Return [X, Y] of the center of cell containing provided text 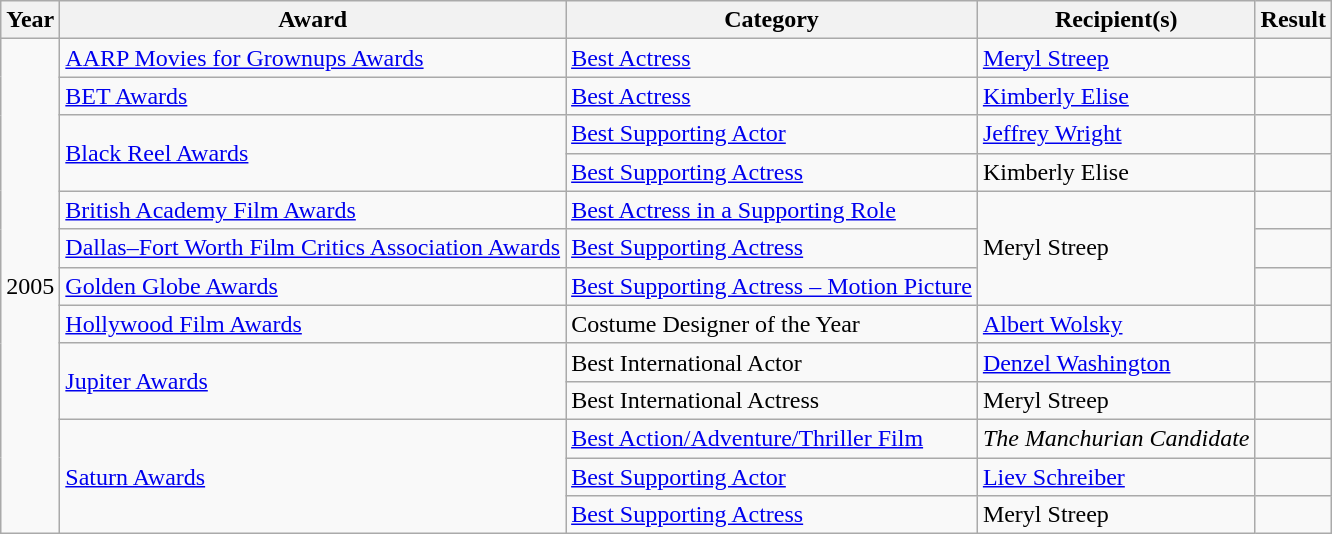
2005 [30, 286]
Best International Actor [772, 362]
Best Supporting Actress – Motion Picture [772, 286]
The Manchurian Candidate [1116, 438]
Dallas–Fort Worth Film Critics Association Awards [313, 248]
Result [1293, 20]
AARP Movies for Grownups Awards [313, 58]
Jeffrey Wright [1116, 134]
Golden Globe Awards [313, 286]
Black Reel Awards [313, 153]
Costume Designer of the Year [772, 324]
Jupiter Awards [313, 381]
Best International Actress [772, 400]
Year [30, 20]
Hollywood Film Awards [313, 324]
Best Action/Adventure/Thriller Film [772, 438]
Award [313, 20]
Liev Schreiber [1116, 477]
Best Actress in a Supporting Role [772, 210]
British Academy Film Awards [313, 210]
Denzel Washington [1116, 362]
BET Awards [313, 96]
Category [772, 20]
Albert Wolsky [1116, 324]
Recipient(s) [1116, 20]
Saturn Awards [313, 476]
